Find where the given text appears and provide that cell's center as [X, Y] coordinate. 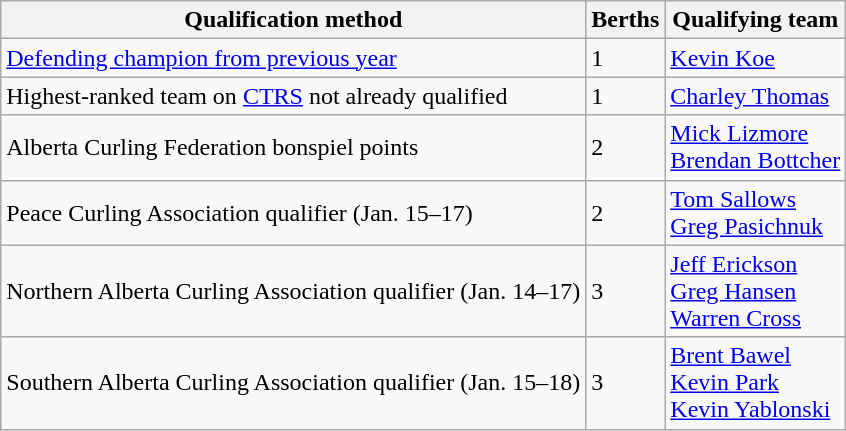
Peace Curling Association qualifier (Jan. 15–17) [294, 212]
Kevin Koe [756, 58]
Qualifying team [756, 20]
Southern Alberta Curling Association qualifier (Jan. 15–18) [294, 383]
Mick Lizmore Brendan Bottcher [756, 148]
Highest-ranked team on CTRS not already qualified [294, 96]
Berths [626, 20]
Brent Bawel Kevin Park Kevin Yablonski [756, 383]
Alberta Curling Federation bonspiel points [294, 148]
Defending champion from previous year [294, 58]
Charley Thomas [756, 96]
Northern Alberta Curling Association qualifier (Jan. 14–17) [294, 291]
Tom Sallows Greg Pasichnuk [756, 212]
Qualification method [294, 20]
Jeff Erickson Greg Hansen Warren Cross [756, 291]
